For the text-containing cell, return its midpoint in [x, y] coordinate format. 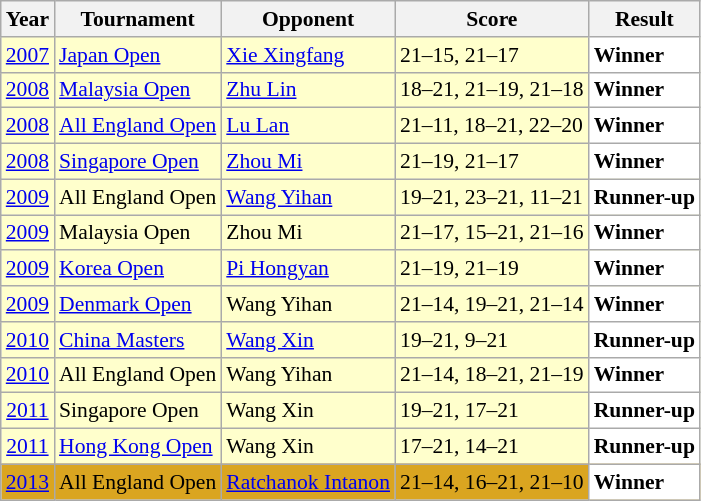
Xie Xingfang [308, 55]
19–21, 9–21 [492, 340]
Ratchanok Intanon [308, 482]
19–21, 17–21 [492, 411]
2013 [28, 482]
21–14, 19–21, 21–14 [492, 304]
Result [644, 19]
21–15, 21–17 [492, 55]
Tournament [138, 19]
Korea Open [138, 269]
21–17, 15–21, 21–16 [492, 233]
Zhu Lin [308, 90]
21–14, 16–21, 21–10 [492, 482]
Year [28, 19]
Score [492, 19]
17–21, 14–21 [492, 447]
21–19, 21–19 [492, 269]
21–14, 18–21, 21–19 [492, 375]
China Masters [138, 340]
21–11, 18–21, 22–20 [492, 126]
Hong Kong Open [138, 447]
Japan Open [138, 55]
2007 [28, 55]
21–19, 21–17 [492, 162]
Denmark Open [138, 304]
Opponent [308, 19]
18–21, 21–19, 21–18 [492, 90]
Pi Hongyan [308, 269]
Lu Lan [308, 126]
19–21, 23–21, 11–21 [492, 197]
